Detect which cell encompasses the target text, then output its [x, y] center coordinate. 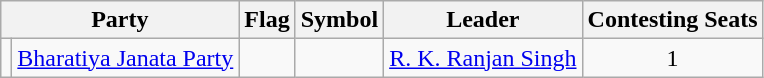
Symbol [339, 20]
Leader [483, 20]
Contesting Seats [672, 20]
Bharatiya Janata Party [126, 58]
1 [672, 58]
Flag [267, 20]
R. K. Ranjan Singh [483, 58]
Party [120, 20]
